Return [X, Y] of the center of cell containing provided text 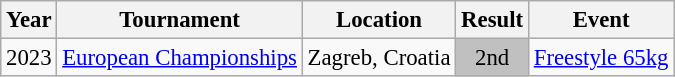
Freestyle 65kg [600, 58]
Year [29, 20]
Location [379, 20]
Event [600, 20]
Tournament [180, 20]
Zagreb, Croatia [379, 58]
2nd [492, 58]
European Championships [180, 58]
Result [492, 20]
2023 [29, 58]
